Search for the cell housing the specified text and yield its [x, y] center coordinate. 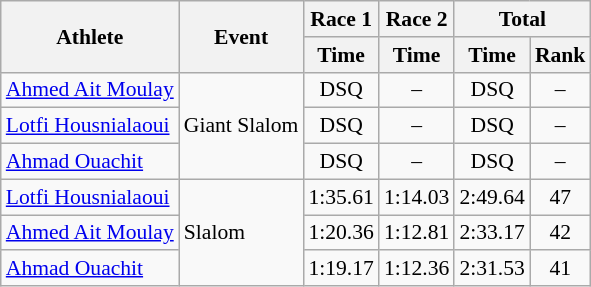
1:19.17 [340, 269]
2:31.53 [492, 269]
1:20.36 [340, 233]
41 [560, 269]
2:49.64 [492, 197]
Slalom [242, 232]
Total [522, 19]
Giant Slalom [242, 126]
42 [560, 233]
1:35.61 [340, 197]
Event [242, 36]
47 [560, 197]
2:33.17 [492, 233]
1:12.36 [416, 269]
Race 1 [340, 19]
Athlete [90, 36]
1:12.81 [416, 233]
Rank [560, 55]
1:14.03 [416, 197]
Race 2 [416, 19]
